From the cell containing the given text, extract its center point as [X, Y] coordinate. 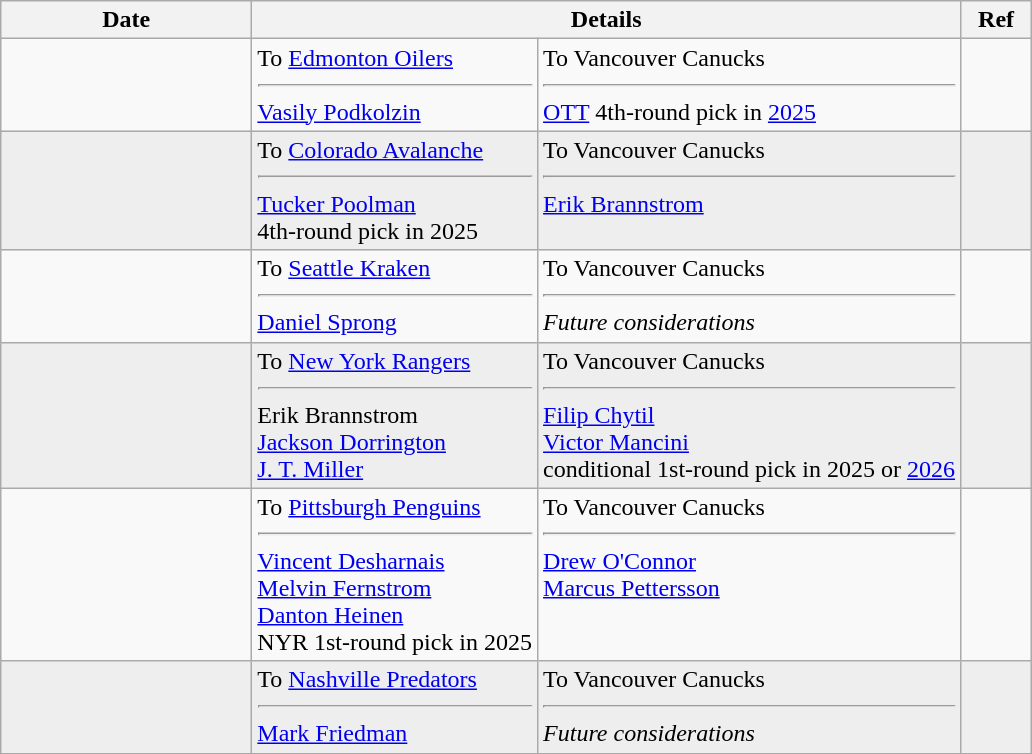
To Nashville PredatorsMark Friedman [395, 707]
To Seattle KrakenDaniel Sprong [395, 296]
To Edmonton OilersVasily Podkolzin [395, 85]
To Pittsburgh PenguinsVincent DesharnaisMelvin FernstromDanton HeinenNYR 1st-round pick in 2025 [395, 574]
Details [606, 20]
To Vancouver CanucksDrew O'ConnorMarcus Pettersson [750, 574]
To Colorado AvalancheTucker Poolman4th-round pick in 2025 [395, 190]
To Vancouver CanucksErik Brannstrom [750, 190]
Date [126, 20]
To Vancouver CanucksFilip ChytilVictor Manciniconditional 1st-round pick in 2025 or 2026 [750, 415]
Ref [996, 20]
To New York RangersErik BrannstromJackson DorringtonJ. T. Miller [395, 415]
To Vancouver CanucksOTT 4th-round pick in 2025 [750, 85]
